Provide the (X, Y) coordinate of the cell's center where the given text is located.  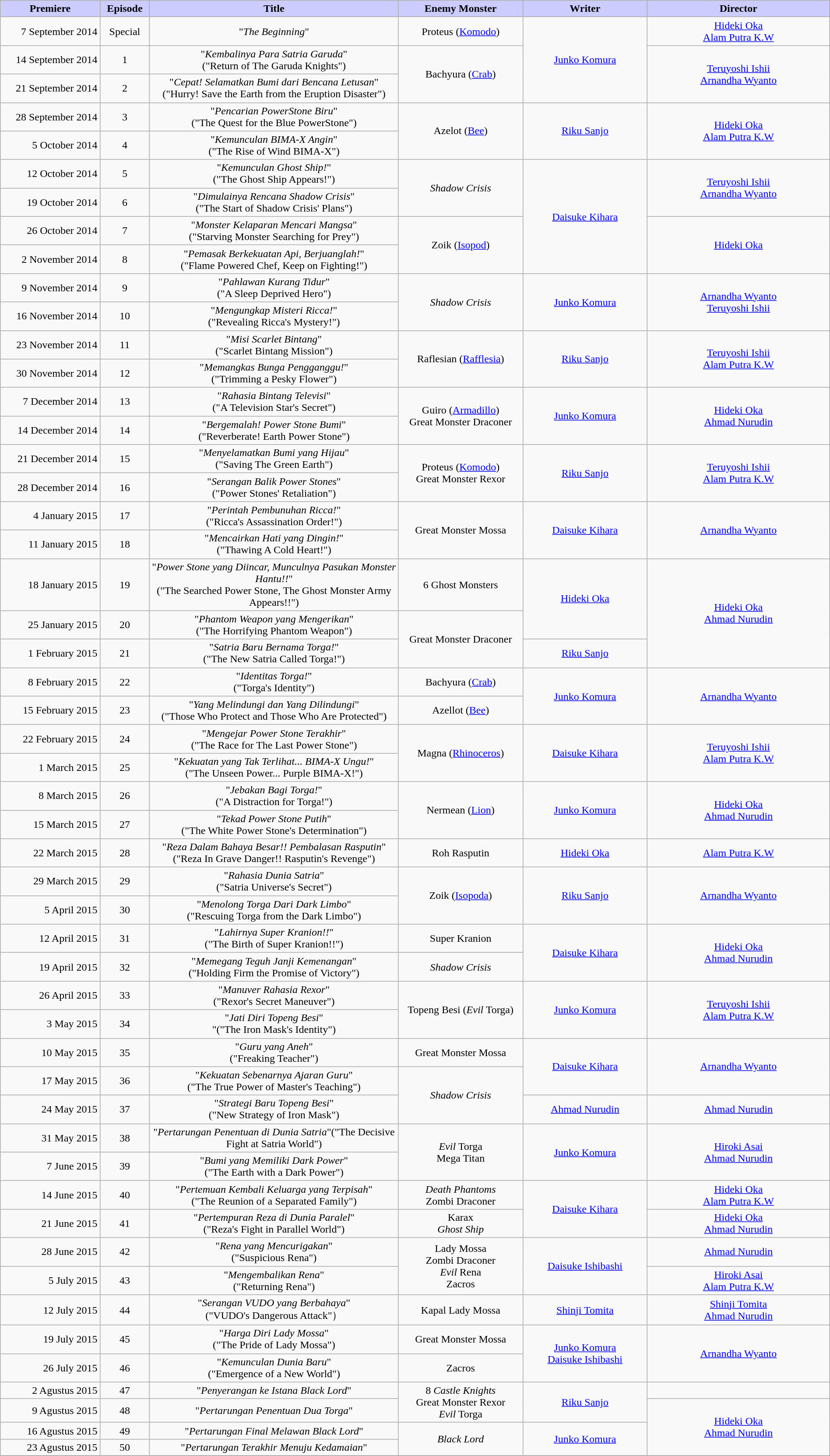
Topeng Besi (Evil Torga) (461, 1010)
Azellot (Bee) (461, 710)
28 December 2014 (50, 487)
46 (125, 1368)
11 (125, 344)
12 April 2015 (50, 938)
Arnandha WyantoTeruyoshi Ishii (738, 302)
29 (125, 881)
30 (125, 910)
"Memangkas Bunga Pengganggu!"("Trimming a Pesky Flower") (274, 373)
8 Castle KnightsGreat Monster RexorEvil Torga (461, 1402)
19 July 2015 (50, 1339)
18 (125, 544)
5 July 2015 (50, 1280)
12 July 2015 (50, 1310)
28 (125, 853)
"Rahasia Dunia Satria"("Satria Universe's Secret") (274, 881)
19 April 2015 (50, 967)
12 October 2014 (50, 173)
Enemy Monster (461, 9)
KaraxGhost Ship (461, 1223)
5 April 2015 (50, 910)
15 (125, 459)
42 (125, 1252)
Junko KomuraDaisuke Ishibashi (585, 1354)
8 (125, 259)
"Perintah Pembunuhan Ricca!"("Ricca's Assassination Order!") (274, 516)
23 Agustus 2015 (50, 1447)
25 January 2015 (50, 625)
"Manuver Rahasia Rexor"("Rexor's Secret Maneuver") (274, 995)
15 February 2015 (50, 710)
27 (125, 824)
"Phantom Weapon yang Mengerikan"("The Horrifying Phantom Weapon") (274, 625)
Title (274, 9)
26 April 2015 (50, 995)
"Pahlawan Kurang Tidur"("A Sleep Deprived Hero") (274, 287)
"Menyelamatkan Bumi yang Hijau"("Saving The Green Earth") (274, 459)
26 October 2014 (50, 230)
41 (125, 1223)
"Yang Melindungi dan Yang Dilindungi"("Those Who Protect and Those Who Are Protected") (274, 710)
Daisuke Ishibashi (585, 1266)
"Pemasak Berkekuatan Api, Berjuanglah!"("Flame Powered Chef, Keep on Fighting!") (274, 259)
50 (125, 1447)
Director (738, 9)
"Rahasia Bintang Televisi"("A Television Star's Secret") (274, 402)
14 (125, 430)
4 (125, 145)
2 Agustus 2015 (50, 1390)
14 December 2014 (50, 430)
33 (125, 995)
21 December 2014 (50, 459)
"Rena yang Mencurigakan" ("Suspicious Rena") (274, 1252)
21 (125, 654)
9 November 2014 (50, 287)
3 (125, 117)
1 March 2015 (50, 767)
"Identitas Torga!"("Torga's Identity") (274, 682)
43 (125, 1280)
10 (125, 316)
"Guru yang Aneh"("Freaking Teacher") (274, 1052)
24 (125, 739)
16 November 2014 (50, 316)
21 June 2015 (50, 1223)
36 (125, 1081)
2 (125, 88)
31 May 2015 (50, 1138)
Zacros (461, 1368)
"Misi Scarlet Bintang"("Scarlet Bintang Mission") (274, 344)
"Mengungkap Misteri Ricca!"("Revealing Ricca's Mystery!") (274, 316)
28 June 2015 (50, 1252)
"Pertemuan Kembali Keluarga yang Terpisah"("The Reunion of a Separated Family") (274, 1195)
22 February 2015 (50, 739)
"Kekuatan Sebenarnya Ajaran Guru"("The True Power of Master's Teaching") (274, 1081)
Kapal Lady Mossa (461, 1310)
"Penyerangan ke Istana Black Lord" (274, 1390)
22 (125, 682)
Black Lord (461, 1439)
Zoik (Isopoda) (461, 896)
14 September 2014 (50, 60)
Lady Mossa Zombi DraconerEvil RenaZacros (461, 1266)
2 November 2014 (50, 259)
"Satria Baru Bernama Torga!"("The New Satria Called Torga!") (274, 654)
9 (125, 287)
28 September 2014 (50, 117)
26 July 2015 (50, 1368)
18 January 2015 (50, 584)
49 (125, 1431)
"Menolong Torga Dari Dark Limbo"("Rescuing Torga from the Dark Limbo") (274, 910)
"Dimulainya Rencana Shadow Crisis"("The Start of Shadow Crisis' Plans") (274, 202)
"Mengembalikan Rena"("Returning Rena") (274, 1280)
1 February 2015 (50, 654)
13 (125, 402)
Hiroki AsaiAhmad Nurudin (738, 1152)
44 (125, 1310)
7 June 2015 (50, 1166)
"Pertarungan Penentuan di Dunia Satria"("The Decisive Fight at Satria World") (274, 1138)
23 November 2014 (50, 344)
"Memegang Teguh Janji Kemenangan"("Holding Firm the Promise of Victory") (274, 967)
17 May 2015 (50, 1081)
"Bumi yang Memiliki Dark Power"("The Earth with a Dark Power") (274, 1166)
45 (125, 1339)
6 (125, 202)
8 March 2015 (50, 795)
"Jebakan Bagi Torga!"("A Distraction for Torga!") (274, 795)
16 (125, 487)
Special (125, 32)
47 (125, 1390)
"Pertarungan Penentuan Dua Torga" (274, 1410)
17 (125, 516)
Zoik (Isopod) (461, 245)
"Harga Diri Lady Mossa"("The Pride of Lady Mossa") (274, 1339)
12 (125, 373)
"Pencarian PowerStone Biru"("The Quest for the Blue PowerStone") (274, 117)
8 February 2015 (50, 682)
5 (125, 173)
9 Agustus 2015 (50, 1410)
3 May 2015 (50, 1024)
"Kemunculan Ghost Ship!"("The Ghost Ship Appears!") (274, 173)
Great Monster Draconer (461, 639)
7 September 2014 (50, 32)
"Cepat! Selamatkan Bumi dari Bencana Letusan"("Hurry! Save the Earth from the Eruption Disaster") (274, 88)
"Kembalinya Para Satria Garuda"("Return of The Garuda Knights") (274, 60)
29 March 2015 (50, 881)
37 (125, 1109)
39 (125, 1166)
Alam Putra K.W (738, 853)
19 (125, 584)
38 (125, 1138)
11 January 2015 (50, 544)
"Mengejar Power Stone Terakhir"("The Race for The Last Power Stone") (274, 739)
"Strategi Baru Topeng Besi"("New Strategy of Iron Mask") (274, 1109)
Episode (125, 9)
"Power Stone yang Diincar, Munculnya Pasukan Monster Hantu!!"("The Searched Power Stone, The Ghost Monster Army Appears!!") (274, 584)
Raflesian (Rafflesia) (461, 359)
Nermean (Lion) (461, 810)
"Pertempuran Reza di Dunia Paralel"("Reza's Fight in Parallel World") (274, 1223)
Proteus (Komodo) (461, 32)
"Monster Kelaparan Mencari Mangsa"("Starving Monster Searching for Prey") (274, 230)
"Jati Diri Topeng Besi""("The Iron Mask's Identity") (274, 1024)
7 December 2014 (50, 402)
31 (125, 938)
Shinji Tomita (585, 1310)
20 (125, 625)
22 March 2015 (50, 853)
26 (125, 795)
34 (125, 1024)
"Pertarungan Final Melawan Black Lord" (274, 1431)
"Serangan VUDO yang Berbahaya"("VUDO's Dangerous Attack"） (274, 1310)
Shinji TomitaAhmad Nurudin (738, 1310)
Hiroki AsaiAlam Putra K.W (738, 1280)
"Lahirnya Super Kranion!!"("The Birth of Super Kranion!!") (274, 938)
Death Phantoms Zombi Draconer (461, 1195)
"Reza Dalam Bahaya Besar!! Pembalasan Rasputin"("Reza In Grave Danger!! Rasputin's Revenge") (274, 853)
"The Beginning" (274, 32)
"Kekuatan yang Tak Terlihat... BIMA-X Ungu!"("The Unseen Power... Purple BIMA-X!") (274, 767)
Writer (585, 9)
40 (125, 1195)
Proteus (Komodo)Great Monster Rexor (461, 473)
5 October 2014 (50, 145)
24 May 2015 (50, 1109)
10 May 2015 (50, 1052)
48 (125, 1410)
25 (125, 767)
30 November 2014 (50, 373)
Premiere (50, 9)
15 March 2015 (50, 824)
14 June 2015 (50, 1195)
"Pertarungan Terakhir Menuju Kedamaian" (274, 1447)
7 (125, 230)
"Mencairkan Hati yang Dingin!"("Thawing A Cold Heart!") (274, 544)
Azelot (Bee) (461, 131)
"Kemunculan Dunia Baru"("Emergence of a New World") (274, 1368)
1 (125, 60)
Magna (Rhinoceros) (461, 753)
Guiro (Armadillo)Great Monster Draconer (461, 416)
35 (125, 1052)
21 September 2014 (50, 88)
"Serangan Balik Power Stones"("Power Stones' Retaliation") (274, 487)
Roh Rasputin (461, 853)
"Kemunculan BIMA-X Angin"("The Rise of Wind BIMA-X") (274, 145)
"Tekad Power Stone Putih"("The White Power Stone's Determination") (274, 824)
19 October 2014 (50, 202)
Evil TorgaMega Titan (461, 1152)
6 Ghost Monsters (461, 584)
"Bergemalah! Power Stone Bumi"("Reverberate! Earth Power Stone") (274, 430)
4 January 2015 (50, 516)
16 Agustus 2015 (50, 1431)
Super Kranion (461, 938)
32 (125, 967)
23 (125, 710)
